For the text-containing cell, return its midpoint in [X, Y] coordinate format. 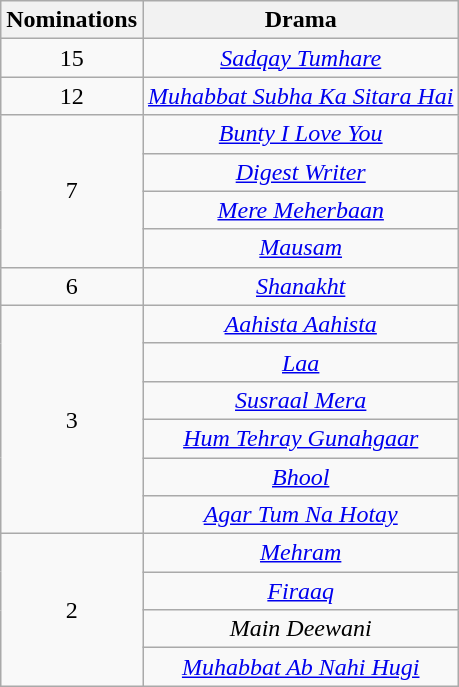
Main Deewani [300, 629]
Mere Meherbaan [300, 210]
Firaaq [300, 591]
7 [72, 191]
3 [72, 419]
Sadqay Tumhare [300, 58]
Bhool [300, 477]
6 [72, 286]
Digest Writer [300, 172]
2 [72, 610]
Mehram [300, 553]
Muhabbat Subha Ka Sitara Hai [300, 96]
Drama [300, 20]
Laa [300, 362]
Susraal Mera [300, 400]
Nominations [72, 20]
Aahista Aahista [300, 324]
Muhabbat Ab Nahi Hugi [300, 667]
Mausam [300, 248]
15 [72, 58]
Hum Tehray Gunahgaar [300, 438]
Agar Tum Na Hotay [300, 515]
Shanakht [300, 286]
Bunty I Love You [300, 134]
12 [72, 96]
